Extract the (X, Y) coordinate from the center of the cell holding the provided text.  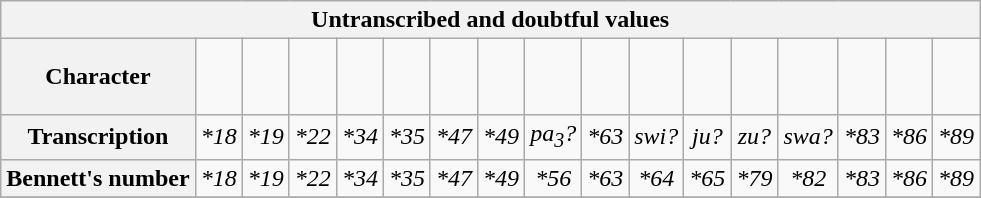
Character (98, 77)
zu? (754, 137)
*65 (708, 178)
Transcription (98, 137)
*56 (554, 178)
Untranscribed and doubtful values (490, 20)
pa3? (554, 137)
ju? (708, 137)
swa? (808, 137)
swi? (656, 137)
Bennett's number (98, 178)
*82 (808, 178)
*64 (656, 178)
*79 (754, 178)
